Detect which cell encompasses the target text, then output its (X, Y) center coordinate. 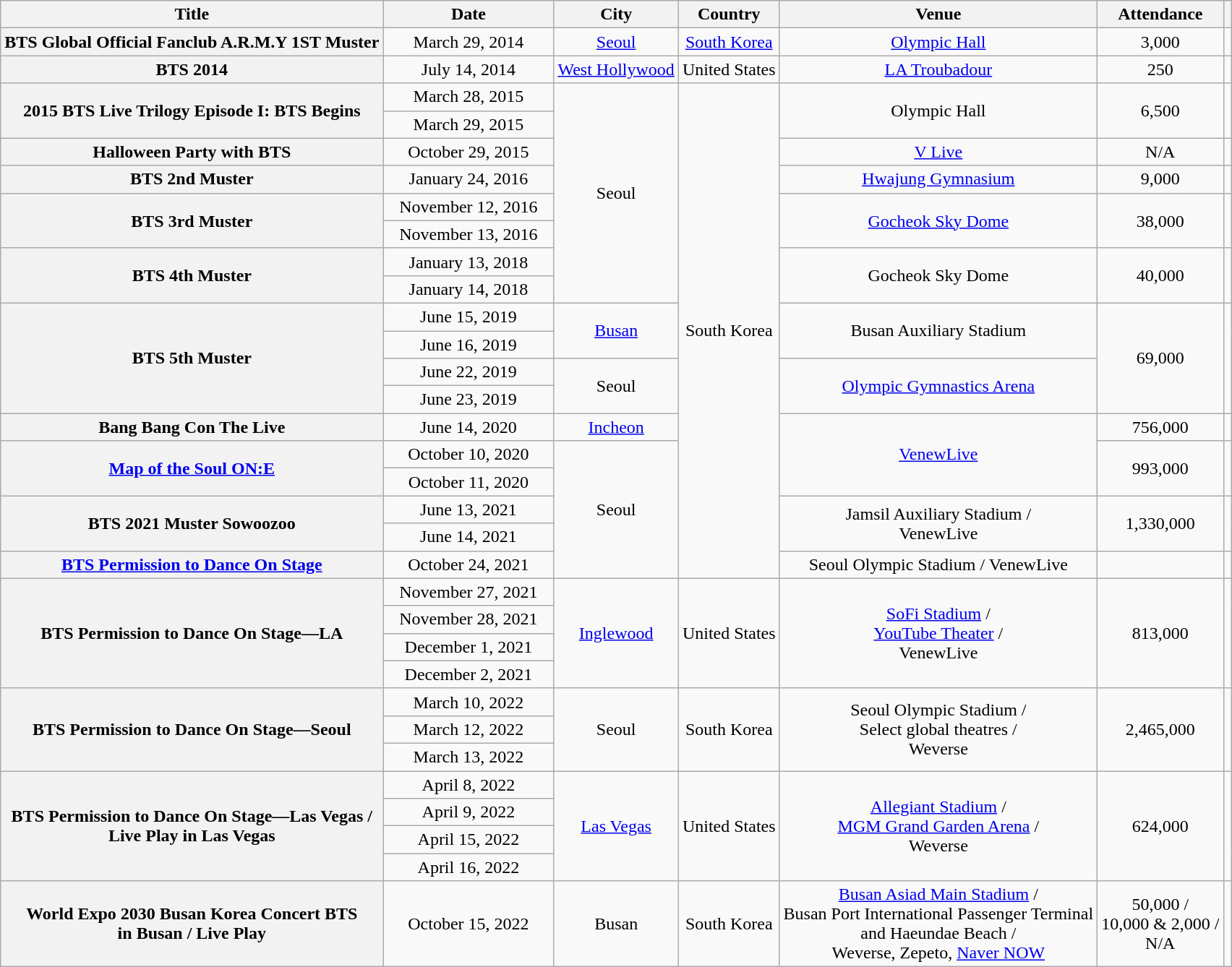
City (616, 14)
Seoul Olympic Stadium / VenewLive (938, 564)
756,000 (1160, 427)
January 13, 2018 (469, 262)
December 1, 2021 (469, 647)
March 10, 2022 (469, 702)
October 29, 2015 (469, 152)
June 15, 2019 (469, 317)
Busan Asiad Main Stadium /Busan Port International Passenger Terminal and Haeundae Beach /Weverse, Zepeto, Naver NOW (938, 924)
1,330,000 (1160, 523)
BTS Permission to Dance On Stage—Las Vegas /Live Play in Las Vegas (192, 825)
June 14, 2021 (469, 537)
BTS 5th Muster (192, 358)
November 12, 2016 (469, 207)
April 9, 2022 (469, 812)
West Hollywood (616, 69)
2015 BTS Live Trilogy Episode I: BTS Begins (192, 111)
April 8, 2022 (469, 784)
993,000 (1160, 468)
BTS Global Official Fanclub A.R.M.Y 1ST Muster (192, 42)
October 10, 2020 (469, 455)
July 14, 2014 (469, 69)
69,000 (1160, 358)
March 28, 2015 (469, 97)
June 13, 2021 (469, 510)
November 28, 2021 (469, 619)
BTS 3rd Muster (192, 220)
N/A (1160, 152)
6,500 (1160, 111)
March 29, 2014 (469, 42)
813,000 (1160, 633)
Venue (938, 14)
January 14, 2018 (469, 289)
Country (729, 14)
April 15, 2022 (469, 840)
Map of the Soul ON:E (192, 468)
March 12, 2022 (469, 729)
BTS Permission to Dance On Stage—Seoul (192, 729)
Hwajung Gymnasium (938, 179)
SoFi Stadium /YouTube Theater /VenewLive (938, 633)
VenewLive (938, 455)
October 15, 2022 (469, 924)
Date (469, 14)
250 (1160, 69)
November 13, 2016 (469, 234)
March 13, 2022 (469, 757)
Inglewood (616, 633)
Bang Bang Con The Live (192, 427)
BTS 2014 (192, 69)
Incheon (616, 427)
Jamsil Auxiliary Stadium / VenewLive (938, 523)
October 11, 2020 (469, 482)
Title (192, 14)
V Live (938, 152)
50,000 /10,000 & 2,000 /N/A (1160, 924)
January 24, 2016 (469, 179)
BTS 2021 Muster Sowoozoo (192, 523)
Seoul Olympic Stadium /Select global theatres /Weverse (938, 729)
Allegiant Stadium /MGM Grand Garden Arena /Weverse (938, 825)
Busan Auxiliary Stadium (938, 330)
Halloween Party with BTS (192, 152)
BTS Permission to Dance On Stage (192, 564)
June 16, 2019 (469, 345)
Las Vegas (616, 825)
BTS 4th Muster (192, 275)
9,000 (1160, 179)
December 2, 2021 (469, 674)
April 16, 2022 (469, 867)
World Expo 2030 Busan Korea Concert BTS in Busan / Live Play (192, 924)
38,000 (1160, 220)
BTS 2nd Muster (192, 179)
March 29, 2015 (469, 124)
November 27, 2021 (469, 592)
June 23, 2019 (469, 400)
2,465,000 (1160, 729)
LA Troubadour (938, 69)
BTS Permission to Dance On Stage—LA (192, 633)
624,000 (1160, 825)
Olympic Gymnastics Arena (938, 386)
June 22, 2019 (469, 372)
June 14, 2020 (469, 427)
October 24, 2021 (469, 564)
40,000 (1160, 275)
3,000 (1160, 42)
Attendance (1160, 14)
